Return (X, Y) of the center of cell containing provided text 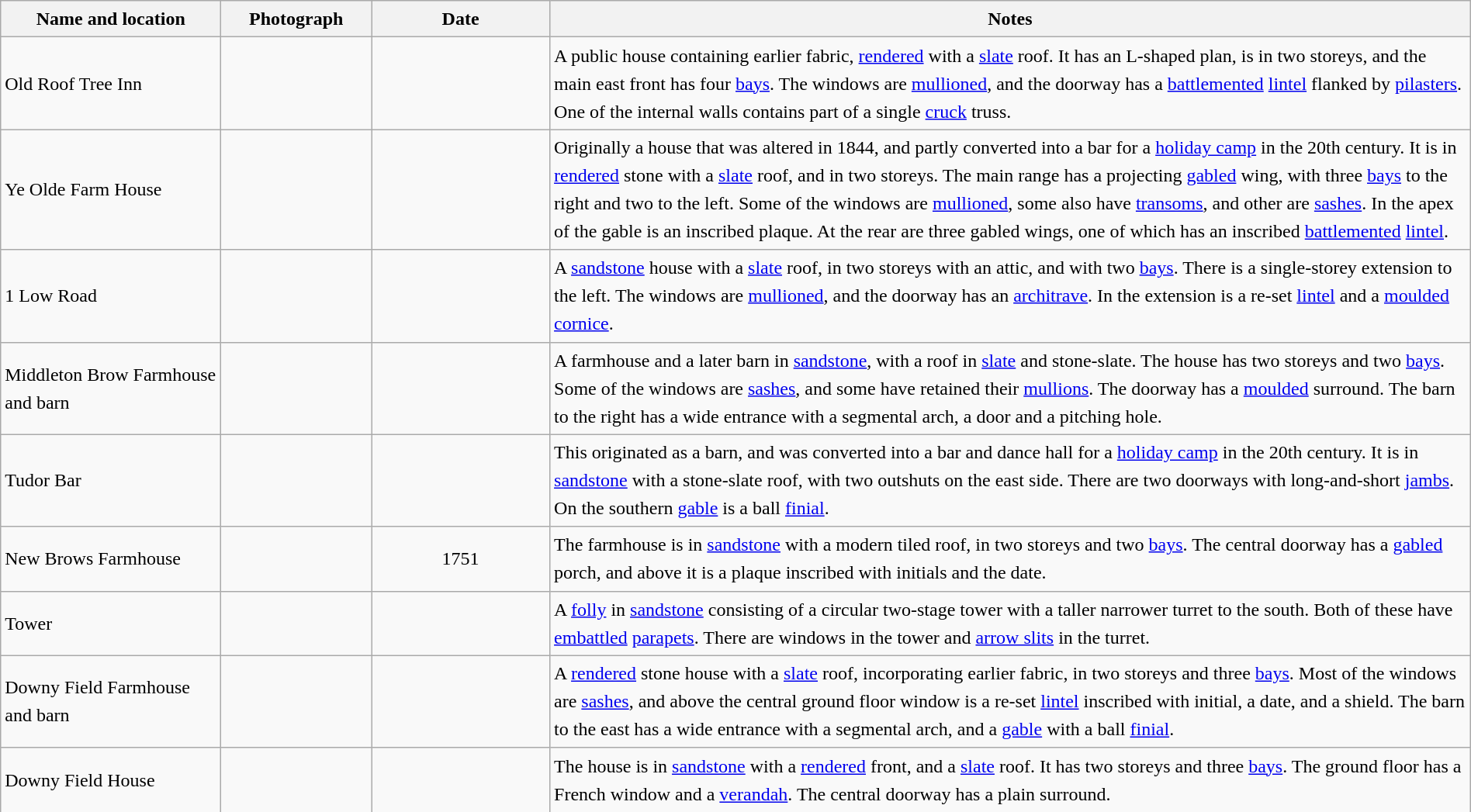
Middleton Brow Farmhouse and barn (111, 388)
Name and location (111, 19)
Date (461, 19)
Ye Olde Farm House (111, 189)
Tower (111, 624)
Photograph (296, 19)
1751 (461, 558)
New Brows Farmhouse (111, 558)
Tudor Bar (111, 481)
Downy Field Farmhouse and barn (111, 701)
Downy Field House (111, 780)
1 Low Road (111, 296)
Notes (1010, 19)
Old Roof Tree Inn (111, 84)
